Identify which cell holds the provided text, then report its [X, Y] central coordinate. 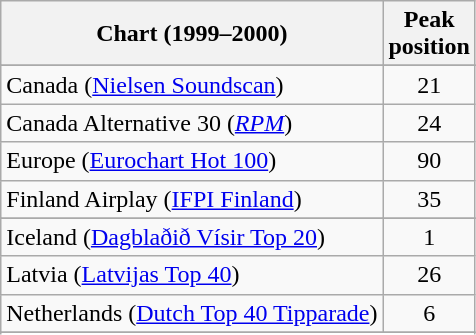
6 [429, 313]
1 [429, 237]
90 [429, 161]
Iceland (Dagblaðið Vísir Top 20) [192, 237]
Netherlands (Dutch Top 40 Tipparade) [192, 313]
Latvia (Latvijas Top 40) [192, 275]
Chart (1999–2000) [192, 34]
Canada Alternative 30 (RPM) [192, 123]
26 [429, 275]
Finland Airplay (IFPI Finland) [192, 199]
21 [429, 85]
Europe (Eurochart Hot 100) [192, 161]
Peakposition [429, 34]
Canada (Nielsen Soundscan) [192, 85]
24 [429, 123]
35 [429, 199]
